Locate the cell with the specified text and output its [x, y] center coordinate. 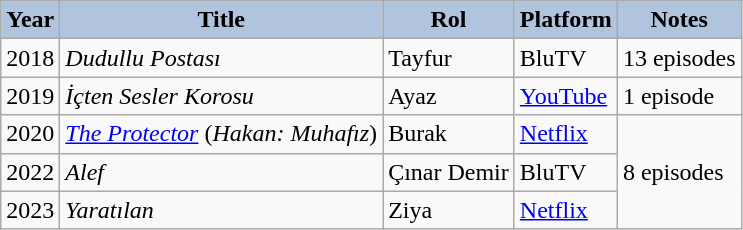
Ziya [449, 210]
2022 [30, 172]
The Protector (Hakan: Muhafız) [222, 134]
2018 [30, 58]
Alef [222, 172]
2023 [30, 210]
Title [222, 20]
1 episode [679, 96]
Dudullu Postası [222, 58]
2019 [30, 96]
Ayaz [449, 96]
Çınar Demir [449, 172]
8 episodes [679, 172]
YouTube [566, 96]
Tayfur [449, 58]
Notes [679, 20]
13 episodes [679, 58]
İçten Sesler Korosu [222, 96]
Yaratılan [222, 210]
Burak [449, 134]
2020 [30, 134]
Year [30, 20]
Platform [566, 20]
Rol [449, 20]
